Search for the cell housing the specified text and yield its [x, y] center coordinate. 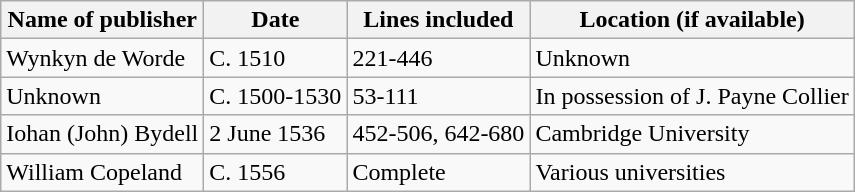
Name of publisher [102, 20]
221-446 [438, 58]
C. 1510 [276, 58]
C. 1500-1530 [276, 96]
Wynkyn de Worde [102, 58]
Location (if available) [692, 20]
C. 1556 [276, 172]
452-506, 642-680 [438, 134]
53-111 [438, 96]
Date [276, 20]
William Copeland [102, 172]
Lines included [438, 20]
Iohan (John) Bydell [102, 134]
Cambridge University [692, 134]
In possession of J. Payne Collier [692, 96]
Complete [438, 172]
Various universities [692, 172]
2 June 1536 [276, 134]
